From the cell containing the given text, extract its center point as [x, y] coordinate. 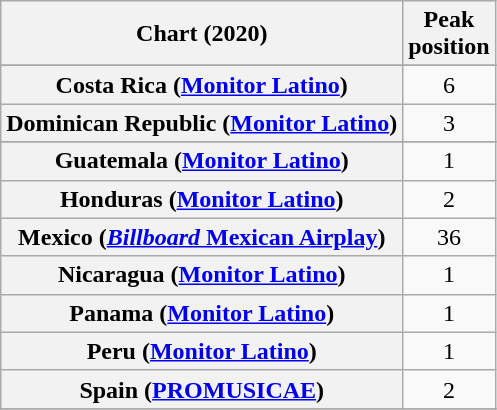
Peru (Monitor Latino) [202, 351]
Costa Rica (Monitor Latino) [202, 85]
Dominican Republic (Monitor Latino) [202, 123]
3 [449, 123]
Chart (2020) [202, 34]
6 [449, 85]
Spain (PROMUSICAE) [202, 389]
Panama (Monitor Latino) [202, 313]
Guatemala (Monitor Latino) [202, 161]
Nicaragua (Monitor Latino) [202, 275]
Honduras (Monitor Latino) [202, 199]
Peakposition [449, 34]
Mexico (Billboard Mexican Airplay) [202, 237]
36 [449, 237]
